Extract the (X, Y) coordinate from the center of the cell holding the provided text.  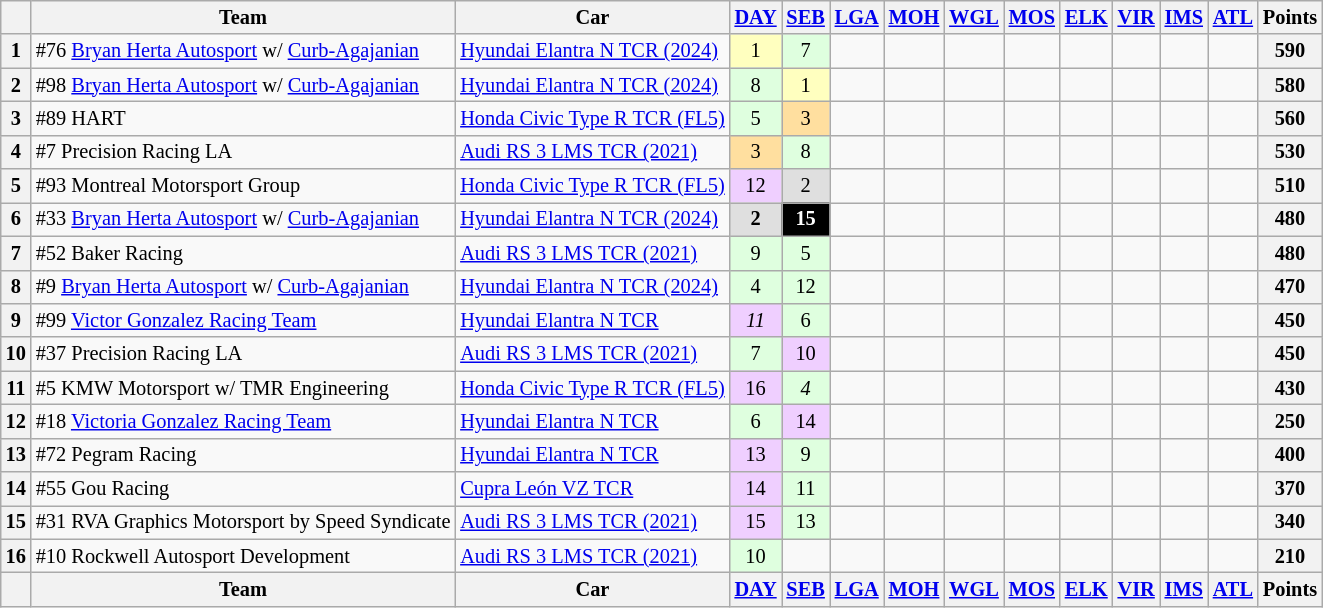
Cupra León VZ TCR (592, 489)
#10 Rockwell Autosport Development (243, 556)
#55 Gou Racing (243, 489)
#52 Baker Racing (243, 253)
#89 HART (243, 118)
210 (1290, 556)
#33 Bryan Herta Autosport w/ Curb-Agajanian (243, 219)
#31 RVA Graphics Motorsport by Speed Syndicate (243, 522)
340 (1290, 522)
590 (1290, 51)
#7 Precision Racing LA (243, 152)
#72 Pegram Racing (243, 455)
430 (1290, 388)
580 (1290, 85)
400 (1290, 455)
#76 Bryan Herta Autosport w/ Curb-Agajanian (243, 51)
#98 Bryan Herta Autosport w/ Curb-Agajanian (243, 85)
530 (1290, 152)
#18 Victoria Gonzalez Racing Team (243, 421)
510 (1290, 186)
#37 Precision Racing LA (243, 354)
#99 Victor Gonzalez Racing Team (243, 320)
#5 KMW Motorsport w/ TMR Engineering (243, 388)
#9 Bryan Herta Autosport w/ Curb-Agajanian (243, 287)
470 (1290, 287)
370 (1290, 489)
#93 Montreal Motorsport Group (243, 186)
560 (1290, 118)
250 (1290, 421)
